Scan for the cell matching the given text and deliver its (X, Y) coordinate at center. 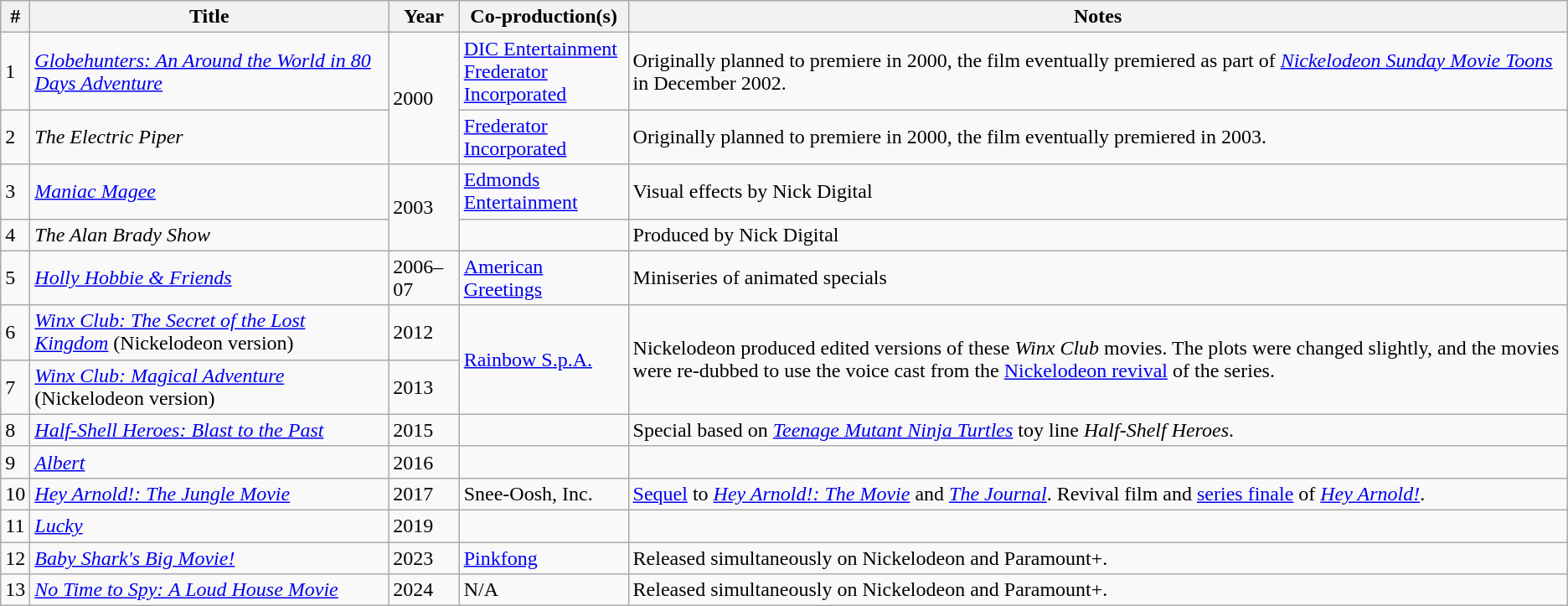
2013 (424, 387)
Lucky (209, 526)
Notes (1097, 17)
Pinkfong (544, 557)
Albert (209, 462)
American Greetings (544, 278)
2003 (424, 208)
2016 (424, 462)
Snee-Oosh, Inc. (544, 494)
1 (15, 71)
2000 (424, 99)
Frederator Incorporated (544, 137)
The Electric Piper (209, 137)
2023 (424, 557)
N/A (544, 590)
Produced by Nick Digital (1097, 235)
2 (15, 137)
2015 (424, 430)
6 (15, 332)
Holly Hobbie & Friends (209, 278)
The Alan Brady Show (209, 235)
8 (15, 430)
DIC EntertainmentFrederator Incorporated (544, 71)
Year (424, 17)
Visual effects by Nick Digital (1097, 191)
Rainbow S.p.A. (544, 360)
13 (15, 590)
2017 (424, 494)
Globehunters: An Around the World in 80 Days Adventure (209, 71)
10 (15, 494)
2024 (424, 590)
Originally planned to premiere in 2000, the film eventually premiered as part of Nickelodeon Sunday Movie Toons in December 2002. (1097, 71)
2012 (424, 332)
5 (15, 278)
No Time to Spy: A Loud House Movie (209, 590)
Winx Club: Magical Adventure (Nickelodeon version) (209, 387)
7 (15, 387)
Miniseries of animated specials (1097, 278)
Baby Shark's Big Movie! (209, 557)
Winx Club: The Secret of the Lost Kingdom (Nickelodeon version) (209, 332)
Sequel to Hey Arnold!: The Movie and The Journal. Revival film and series finale of Hey Arnold!. (1097, 494)
2006–07 (424, 278)
# (15, 17)
Title (209, 17)
11 (15, 526)
Maniac Magee (209, 191)
3 (15, 191)
2019 (424, 526)
9 (15, 462)
4 (15, 235)
Hey Arnold!: The Jungle Movie (209, 494)
Special based on Teenage Mutant Ninja Turtles toy line Half-Shelf Heroes. (1097, 430)
Edmonds Entertainment (544, 191)
12 (15, 557)
Half-Shell Heroes: Blast to the Past (209, 430)
Co-production(s) (544, 17)
Originally planned to premiere in 2000, the film eventually premiered in 2003. (1097, 137)
